Determine the (X, Y) coordinate at the center of the cell enclosing the given text.  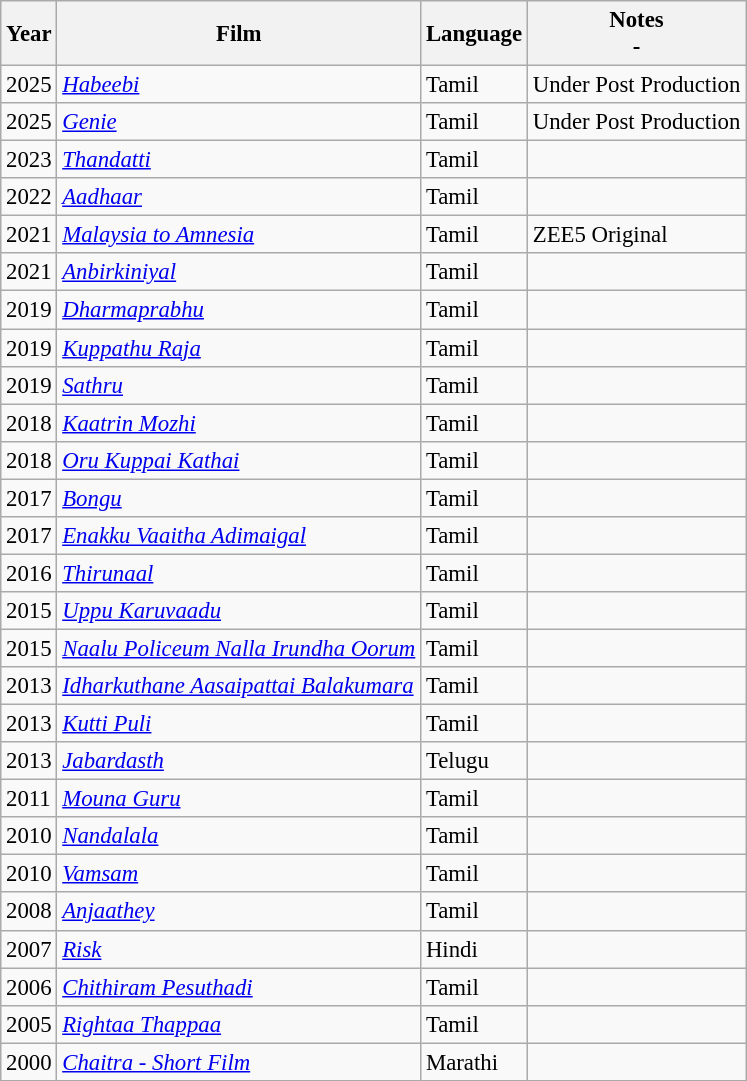
2011 (29, 799)
Nandalala (239, 836)
2006 (29, 987)
Oru Kuppai Kathai (239, 460)
Risk (239, 949)
Kutti Puli (239, 724)
2023 (29, 160)
Chithiram Pesuthadi (239, 987)
Marathi (474, 1062)
2022 (29, 197)
Aadhaar (239, 197)
Kuppathu Raja (239, 348)
Sathru (239, 385)
ZEE5 Original (636, 235)
Jabardasth (239, 761)
Chaitra - Short Film (239, 1062)
Anjaathey (239, 912)
Notes- (636, 34)
Thandatti (239, 160)
Kaatrin Mozhi (239, 423)
Anbirkiniyal (239, 273)
Uppu Karuvaadu (239, 611)
2016 (29, 573)
2007 (29, 949)
Film (239, 34)
Rightaa Thappaa (239, 1024)
Hindi (474, 949)
Malaysia to Amnesia (239, 235)
2008 (29, 912)
Habeebi (239, 85)
Year (29, 34)
Thirunaal (239, 573)
Dharmaprabhu (239, 310)
Enakku Vaaitha Adimaigal (239, 536)
2005 (29, 1024)
2000 (29, 1062)
Idharkuthane Aasaipattai Balakumara (239, 686)
Vamsam (239, 874)
Telugu (474, 761)
Bongu (239, 498)
Genie (239, 122)
Language (474, 34)
Mouna Guru (239, 799)
Naalu Policeum Nalla Irundha Oorum (239, 648)
